Identify which cell holds the provided text, then report its (x, y) central coordinate. 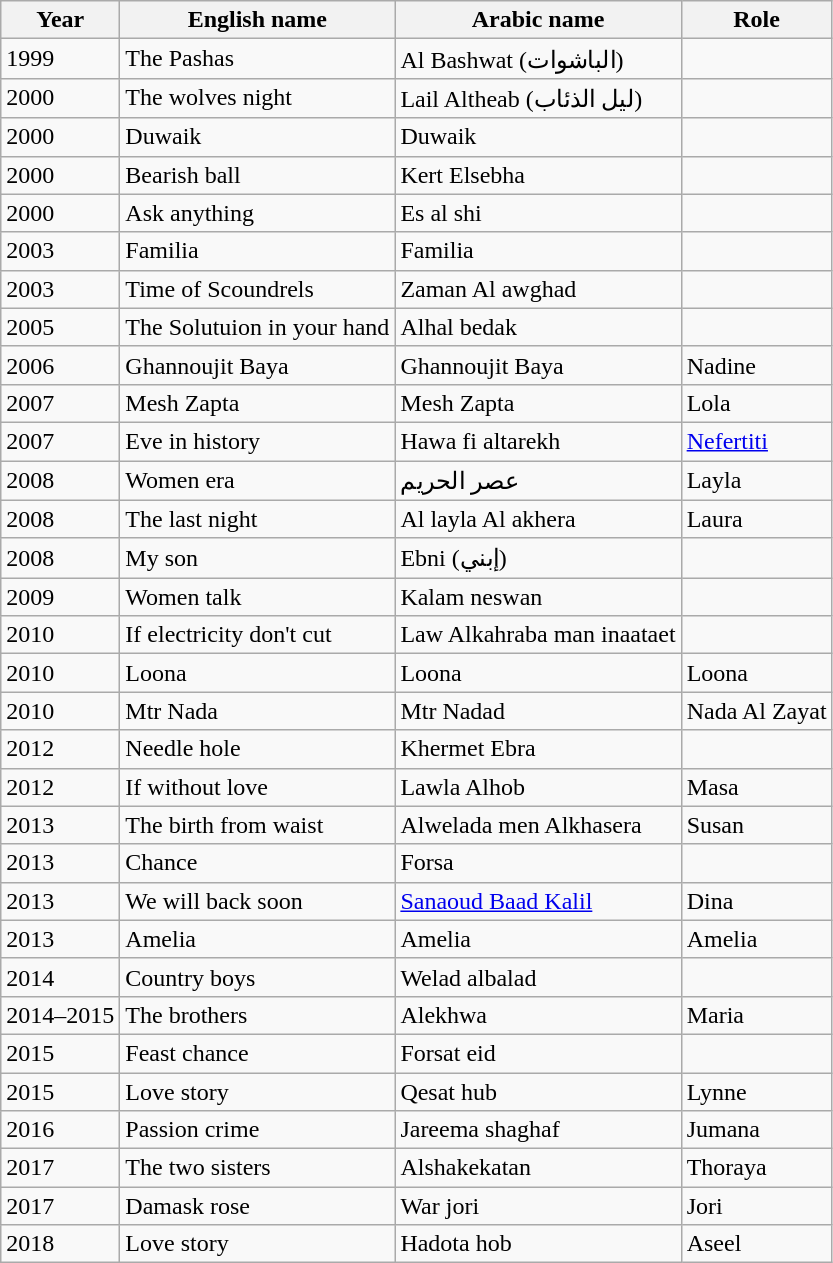
2009 (60, 597)
Welad albalad (538, 977)
If electricity don't cut (258, 635)
Role (756, 20)
Maria (756, 1015)
The Solutuion in your hand (258, 327)
Country boys (258, 977)
Susan (756, 825)
Law Alkahraba man inaataet (538, 635)
Ebni (إبني) (538, 558)
Al layla Al akhera (538, 519)
Kert Elsebha (538, 175)
2014–2015 (60, 1015)
Chance (258, 863)
English name (258, 20)
Passion crime (258, 1130)
My son (258, 558)
Jumana (756, 1130)
Bearish ball (258, 175)
2016 (60, 1130)
Women talk (258, 597)
Nada Al Zayat (756, 711)
Es al shi (538, 213)
Lola (756, 403)
Sanaoud Baad Kalil (538, 901)
Layla (756, 480)
Qesat hub (538, 1091)
Nadine (756, 365)
Thoraya (756, 1168)
Lawla Alhob (538, 787)
Ask anything (258, 213)
Feast chance (258, 1053)
Alekhwa (538, 1015)
Year (60, 20)
عصر الحريم (538, 480)
Masa (756, 787)
The birth from waist (258, 825)
If without love (258, 787)
Laura (756, 519)
1999 (60, 59)
Arabic name (538, 20)
Nefertiti (756, 441)
Mtr Nada (258, 711)
Time of Scoundrels (258, 289)
Jori (756, 1206)
The wolves night (258, 98)
Eve in history (258, 441)
War jori (538, 1206)
Khermet Ebra (538, 749)
Zaman Al awghad (538, 289)
Hawa fi altarekh (538, 441)
2018 (60, 1244)
Alwelada men Alkhasera (538, 825)
2006 (60, 365)
Jareema shaghaf (538, 1130)
Hadota hob (538, 1244)
Damask rose (258, 1206)
Alshakekatan (538, 1168)
Kalam neswan (538, 597)
Dina (756, 901)
2005 (60, 327)
2014 (60, 977)
Women era (258, 480)
Lynne (756, 1091)
Mtr Nadad (538, 711)
We will back soon (258, 901)
Needle hole (258, 749)
Aseel (756, 1244)
Al Bashwat (الباشوات) (538, 59)
Alhal bedak (538, 327)
The Pashas (258, 59)
Forsat eid (538, 1053)
Forsa (538, 863)
The brothers (258, 1015)
The last night (258, 519)
Lail Altheab (ليل الذئاب) (538, 98)
The two sisters (258, 1168)
